From the cell containing the given text, extract its center point as [x, y] coordinate. 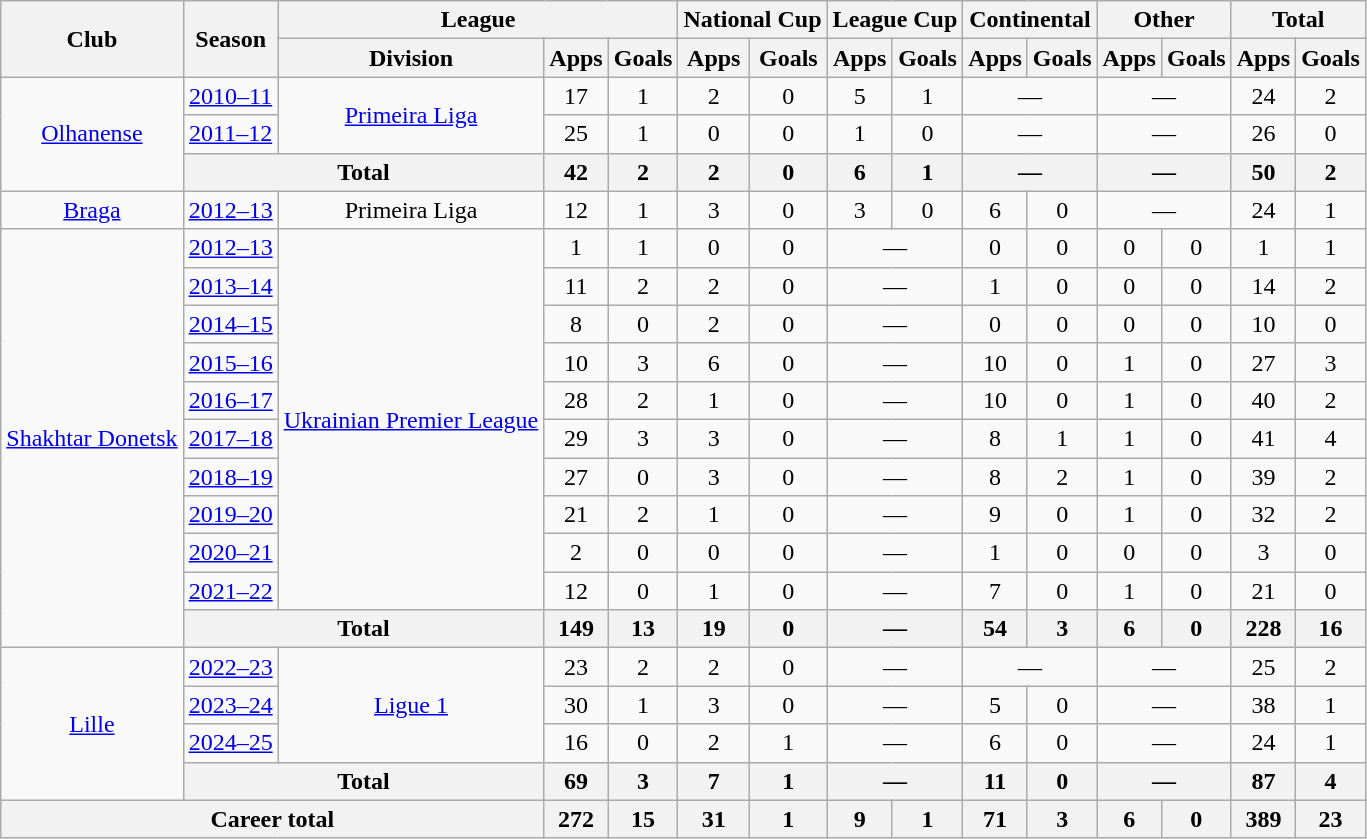
26 [1263, 134]
29 [576, 438]
87 [1263, 781]
Career total [272, 819]
39 [1263, 477]
2020–21 [230, 553]
League Cup [895, 20]
19 [714, 629]
2013–14 [230, 286]
28 [576, 400]
17 [576, 96]
2021–22 [230, 591]
42 [576, 172]
National Cup [752, 20]
30 [576, 705]
2019–20 [230, 515]
149 [576, 629]
2011–12 [230, 134]
69 [576, 781]
2024–25 [230, 743]
Season [230, 39]
13 [643, 629]
54 [995, 629]
32 [1263, 515]
2010–11 [230, 96]
Ukrainian Premier League [411, 420]
2022–23 [230, 667]
41 [1263, 438]
Lille [92, 724]
2016–17 [230, 400]
Olhanense [92, 134]
Other [1164, 20]
2015–16 [230, 362]
228 [1263, 629]
Continental [1030, 20]
38 [1263, 705]
272 [576, 819]
15 [643, 819]
2014–15 [230, 324]
Shakhtar Donetsk [92, 438]
Division [411, 58]
14 [1263, 286]
Ligue 1 [411, 705]
71 [995, 819]
389 [1263, 819]
League [478, 20]
2018–19 [230, 477]
31 [714, 819]
Braga [92, 210]
Club [92, 39]
2017–18 [230, 438]
40 [1263, 400]
2023–24 [230, 705]
50 [1263, 172]
